For the text-containing cell, return its midpoint in (X, Y) coordinate format. 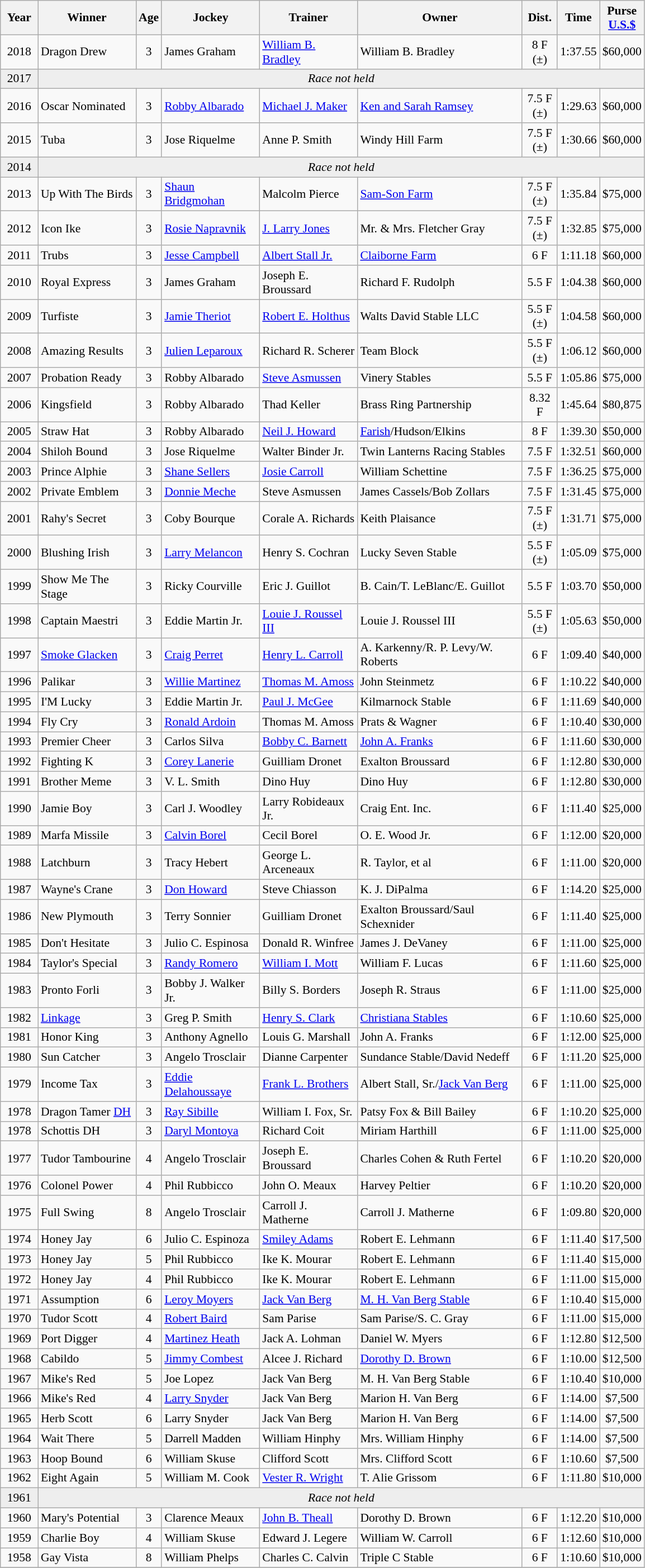
2007 (19, 378)
Winner (87, 18)
Ray Sibille (210, 1112)
1975 (19, 1212)
T. Alie Grissom (439, 1478)
Walts David Stable LLC (439, 316)
2016 (19, 106)
Louis G. Marshall (309, 1037)
1958 (19, 1558)
2010 (19, 283)
Bobby C. Barnett (309, 742)
1962 (19, 1478)
Time (578, 18)
Julio C. Espinosa (210, 943)
1973 (19, 1260)
1963 (19, 1459)
Captain Maestri (87, 621)
William Phelps (210, 1558)
Eric J. Guillot (309, 587)
Turfiste (87, 316)
1:10.22 (578, 682)
1974 (19, 1240)
1:05.86 (578, 378)
Albert Stall, Sr./Jack Van Berg (439, 1085)
1:30.66 (578, 140)
Robert Baird (210, 1319)
Craig Ent. Inc. (439, 809)
Dragon Tamer DH (87, 1112)
1989 (19, 836)
1999 (19, 587)
Exalton Broussard (439, 762)
William Schettine (439, 471)
Randy Romero (210, 964)
Larry Melancon (210, 553)
Henry L. Carroll (309, 655)
2011 (19, 255)
Jamie Boy (87, 809)
1961 (19, 1498)
2003 (19, 471)
1:11.20 (578, 1057)
Dianne Carpenter (309, 1057)
1981 (19, 1037)
Palikar (87, 682)
Julien Leparoux (210, 351)
1:39.30 (578, 432)
Darrell Madden (210, 1438)
Dragon Drew (87, 51)
1969 (19, 1339)
1996 (19, 682)
Edward J. Legere (309, 1538)
Show Me The Stage (87, 587)
2018 (19, 51)
1972 (19, 1279)
1995 (19, 702)
1:11.69 (578, 702)
Prats & Wagner (439, 722)
Kingsfield (87, 404)
1:06.12 (578, 351)
Donald R. Winfree (309, 943)
Trubs (87, 255)
1992 (19, 762)
Probation Ready (87, 378)
1959 (19, 1538)
Wait There (87, 1438)
Pronto Forli (87, 991)
Icon Ike (87, 228)
Latchburn (87, 862)
Don't Hesitate (87, 943)
Carl J. Woodley (210, 809)
Dist. (540, 18)
Ronald Ardoin (210, 722)
1:32.51 (578, 452)
James Cassels/Bob Zollars (439, 492)
William Hinphy (309, 1438)
Leroy Moyers (210, 1299)
Michael J. Maker (309, 106)
1:32.85 (578, 228)
Sun Catcher (87, 1057)
8 F (540, 432)
William I. Mott (309, 964)
Trainer (309, 18)
Christiana Stables (439, 1018)
Ken and Sarah Ramsey (439, 106)
Jack A. Lohman (309, 1339)
Gay Vista (87, 1558)
Donnie Meche (210, 492)
Don Howard (210, 890)
B. Cain/T. LeBlanc/E. Guillot (439, 587)
Charles C. Calvin (309, 1558)
1985 (19, 943)
Year (19, 18)
Coby Bourque (210, 518)
1:37.55 (578, 51)
Eddie Delahoussaye (210, 1085)
1979 (19, 1085)
Keith Plaisance (439, 518)
James J. DeVaney (439, 943)
Purse U.S.$ (622, 18)
Private Emblem (87, 492)
1:14.20 (578, 890)
John B. Theall (309, 1518)
Jesse Campbell (210, 255)
2009 (19, 316)
Colonel Power (87, 1185)
1:05.09 (578, 553)
Charles Cohen & Ruth Fertel (439, 1159)
Rahy's Secret (87, 518)
Straw Hat (87, 432)
Vester R. Wright (309, 1478)
Harvey Peltier (439, 1185)
1991 (19, 781)
Clarence Meaux (210, 1518)
Daniel W. Myers (439, 1339)
Albert Stall Jr. (309, 255)
Blushing Irish (87, 553)
R. Taylor, et al (439, 862)
Corey Lanerie (210, 762)
1:31.71 (578, 518)
Mary's Potential (87, 1518)
John Steinmetz (439, 682)
Mr. & Mrs. Fletcher Gray (439, 228)
1:04.38 (578, 283)
Sam-Son Farm (439, 194)
Willie Martinez (210, 682)
Schottis DH (87, 1131)
Marfa Missile (87, 836)
1:12.60 (578, 1538)
Corale A. Richards (309, 518)
Malcolm Pierce (309, 194)
Miriam Harthill (439, 1131)
Premier Cheer (87, 742)
2014 (19, 167)
1:03.70 (578, 587)
Sam Parise/S. C. Gray (439, 1319)
Oscar Nominated (87, 106)
8.32 F (540, 404)
Smoke Glacken (87, 655)
John O. Meaux (309, 1185)
Fighting K (87, 762)
1968 (19, 1359)
Ricky Courville (210, 587)
Shiloh Bound (87, 452)
Amazing Results (87, 351)
Richard Coit (309, 1131)
Income Tax (87, 1085)
Steve Chiasson (309, 890)
Patsy Fox & Bill Bailey (439, 1112)
Port Digger (87, 1339)
1964 (19, 1438)
Jamie Theriot (210, 316)
Farish/Hudson/Elkins (439, 432)
1987 (19, 890)
1980 (19, 1057)
Bobby J. Walker Jr. (210, 991)
1997 (19, 655)
Eight Again (87, 1478)
Joseph R. Straus (439, 991)
Cecil Borel (309, 836)
Richard R. Scherer (309, 351)
1993 (19, 742)
1990 (19, 809)
2013 (19, 194)
1:09.40 (578, 655)
Shaun Bridgmohan (210, 194)
$80,875 (622, 404)
Taylor's Special (87, 964)
Prince Alphie (87, 471)
1998 (19, 621)
Owner (439, 18)
William I. Fox, Sr. (309, 1112)
2001 (19, 518)
Neil J. Howard (309, 432)
Full Swing (87, 1212)
2002 (19, 492)
Kilmarnock Stable (439, 702)
Brother Meme (87, 781)
Age (149, 18)
Craig Perret (210, 655)
2006 (19, 404)
Linkage (87, 1018)
O. E. Wood Jr. (439, 836)
Royal Express (87, 283)
Robert E. Holthus (309, 316)
Billy S. Borders (309, 991)
1:09.80 (578, 1212)
Exalton Broussard/Saul Schexnider (439, 916)
Mrs. Clifford Scott (439, 1459)
1976 (19, 1185)
1970 (19, 1319)
Tuba (87, 140)
Mrs. William Hinphy (439, 1438)
Jockey (210, 18)
Fly Cry (87, 722)
2012 (19, 228)
Team Block (439, 351)
William W. Carroll (439, 1538)
William M. Cook (210, 1478)
1:11.18 (578, 255)
8 F (±) (540, 51)
Daryl Montoya (210, 1131)
$17,500 (622, 1240)
Claiborne Farm (439, 255)
William F. Lucas (439, 964)
Herb Scott (87, 1419)
A. Karkenny/R. P. Levy/W. Roberts (439, 655)
Triple C Stable (439, 1558)
Lucky Seven Stable (439, 553)
Larry Robideaux Jr. (309, 809)
Tracy Hebert (210, 862)
Carlos Silva (210, 742)
Tudor Scott (87, 1319)
Clifford Scott (309, 1459)
1:05.63 (578, 621)
Joe Lopez (210, 1379)
I'M Lucky (87, 702)
2008 (19, 351)
1965 (19, 1419)
Julio C. Espinoza (210, 1240)
1983 (19, 991)
Wayne's Crane (87, 890)
1:12.20 (578, 1518)
Thad Keller (309, 404)
Anthony Agnello (210, 1037)
Honor King (87, 1037)
1982 (19, 1018)
Greg P. Smith (210, 1018)
Henry S. Clark (309, 1018)
Martinez Heath (210, 1339)
Josie Carroll (309, 471)
Up With The Birds (87, 194)
1:31.45 (578, 492)
Jimmy Combest (210, 1359)
Anne P. Smith (309, 140)
Paul J. McGee (309, 702)
Rosie Napravnik (210, 228)
Cabildo (87, 1359)
1988 (19, 862)
Tudor Tambourine (87, 1159)
1971 (19, 1299)
1994 (19, 722)
Richard F. Rudolph (439, 283)
Vinery Stables (439, 378)
1960 (19, 1518)
Sam Parise (309, 1319)
2015 (19, 140)
2004 (19, 452)
Assumption (87, 1299)
Windy Hill Farm (439, 140)
Henry S. Cochran (309, 553)
Brass Ring Partnership (439, 404)
Walter Binder Jr. (309, 452)
Charlie Boy (87, 1538)
1:45.64 (578, 404)
Twin Lanterns Racing Stables (439, 452)
V. L. Smith (210, 781)
1:35.84 (578, 194)
Alcee J. Richard (309, 1359)
1986 (19, 916)
1:04.58 (578, 316)
Calvin Borel (210, 836)
1967 (19, 1379)
K. J. DiPalma (439, 890)
1:36.25 (578, 471)
1977 (19, 1159)
Frank L. Brothers (309, 1085)
J. Larry Jones (309, 228)
Terry Sonnier (210, 916)
Hoop Bound (87, 1459)
1:11.80 (578, 1478)
Shane Sellers (210, 471)
2017 (19, 79)
Smiley Adams (309, 1240)
1966 (19, 1399)
Sundance Stable/David Nedeff (439, 1057)
1984 (19, 964)
1:29.63 (578, 106)
1:10.00 (578, 1359)
New Plymouth (87, 916)
2005 (19, 432)
George L. Arceneaux (309, 862)
2000 (19, 553)
